Detect which cell encompasses the target text, then output its [x, y] center coordinate. 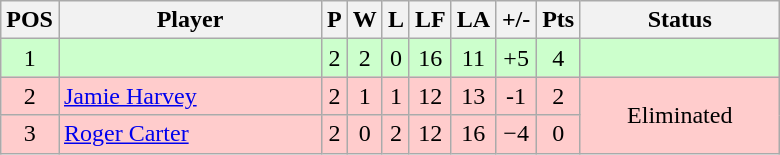
Jamie Harvey [190, 96]
4 [558, 58]
11 [473, 58]
LA [473, 20]
13 [473, 96]
+/- [516, 20]
POS [30, 20]
−4 [516, 134]
3 [30, 134]
Eliminated [680, 115]
Status [680, 20]
LF [430, 20]
+5 [516, 58]
-1 [516, 96]
L [396, 20]
Pts [558, 20]
P [335, 20]
Player [190, 20]
W [364, 20]
Roger Carter [190, 134]
